Return (x, y) of the center of cell containing provided text 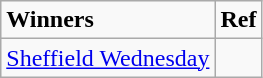
Sheffield Wednesday (108, 58)
Ref (238, 20)
Winners (108, 20)
